Scan for the cell matching the given text and deliver its (x, y) coordinate at center. 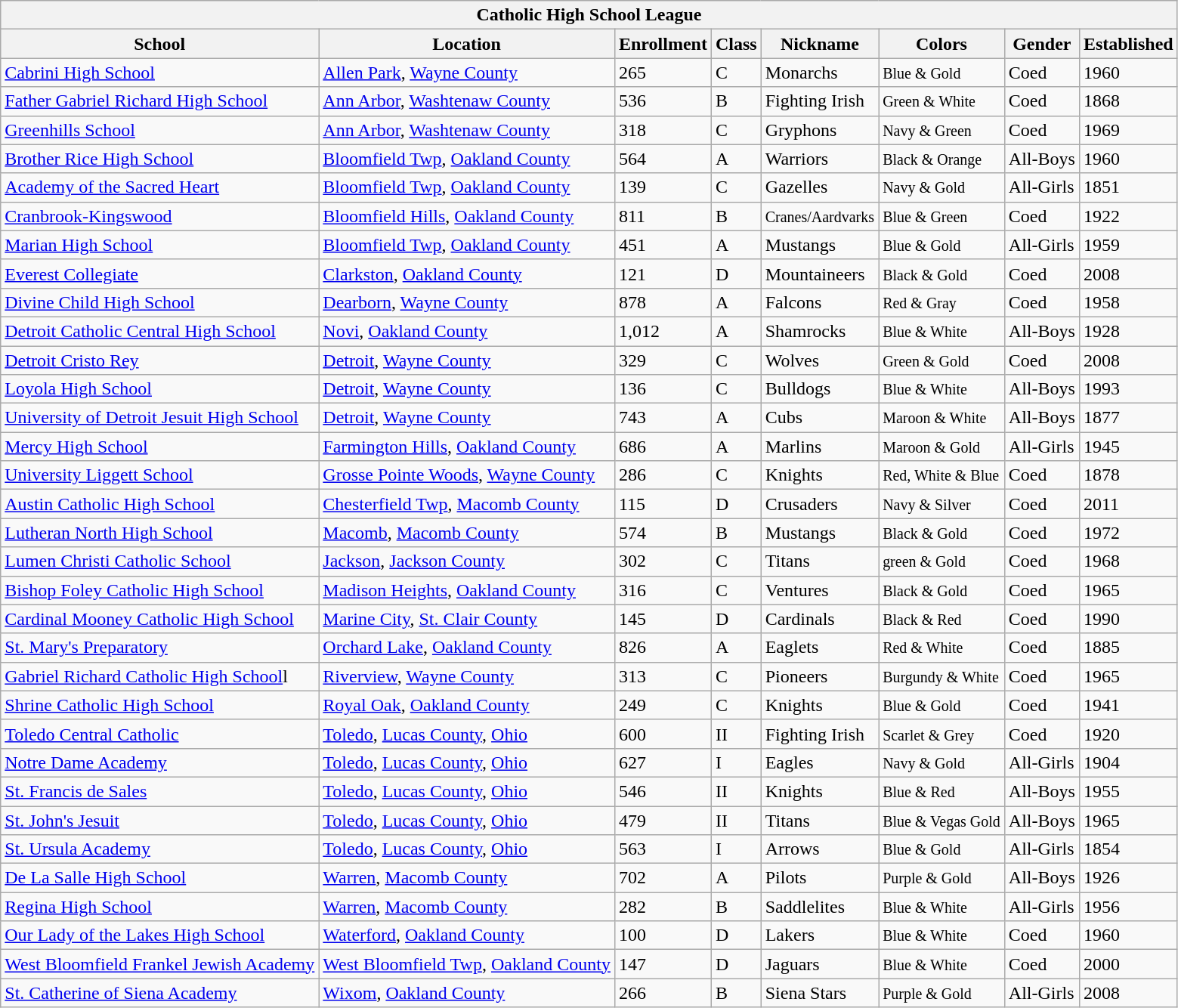
Madison Heights, Oakland County (467, 590)
878 (663, 302)
1993 (1128, 389)
Cardinal Mooney Catholic High School (160, 619)
145 (663, 619)
Pilots (819, 878)
Siena Stars (819, 993)
Lumen Christi Catholic School (160, 561)
139 (663, 187)
Lutheran North High School (160, 533)
Scarlet & Grey (941, 734)
Clarkston, Oakland County (467, 274)
1945 (1128, 447)
313 (663, 676)
1968 (1128, 561)
University of Detroit Jesuit High School (160, 418)
De La Salle High School (160, 878)
1990 (1128, 619)
100 (663, 935)
1972 (1128, 533)
Blue & Vegas Gold (941, 820)
Cabrini High School (160, 73)
Warriors (819, 159)
Nickname (819, 44)
Riverview, Wayne County (467, 676)
Austin Catholic High School (160, 504)
564 (663, 159)
Regina High School (160, 907)
Cranbrook-Kingswood (160, 216)
Catholic High School League (589, 15)
Maroon & Gold (941, 447)
Green & White (941, 101)
Chesterfield Twp, Macomb County (467, 504)
Cardinals (819, 619)
Jaguars (819, 964)
Divine Child High School (160, 302)
316 (663, 590)
1,012 (663, 331)
St. Francis de Sales (160, 791)
Novi, Oakland County (467, 331)
Lakers (819, 935)
249 (663, 705)
1878 (1128, 475)
282 (663, 907)
1956 (1128, 907)
Mountaineers (819, 274)
318 (663, 130)
Marlins (819, 447)
West Bloomfield Twp, Oakland County (467, 964)
686 (663, 447)
2011 (1128, 504)
Blue & Green (941, 216)
574 (663, 533)
Farmington Hills, Oakland County (467, 447)
1959 (1128, 245)
1955 (1128, 791)
Red & Gray (941, 302)
Allen Park, Wayne County (467, 73)
St. John's Jesuit (160, 820)
Marian High School (160, 245)
286 (663, 475)
1868 (1128, 101)
1922 (1128, 216)
Monarchs (819, 73)
627 (663, 762)
811 (663, 216)
Saddlelites (819, 907)
Eagles (819, 762)
563 (663, 849)
Orchard Lake, Oakland County (467, 648)
Shamrocks (819, 331)
Toledo Central Catholic (160, 734)
Black & Orange (941, 159)
Dearborn, Wayne County (467, 302)
School (160, 44)
Cubs (819, 418)
266 (663, 993)
Detroit Catholic Central High School (160, 331)
Crusaders (819, 504)
147 (663, 964)
546 (663, 791)
600 (663, 734)
Father Gabriel Richard High School (160, 101)
West Bloomfield Frankel Jewish Academy (160, 964)
Gender (1041, 44)
Loyola High School (160, 389)
1885 (1128, 648)
Grosse Pointe Woods, Wayne County (467, 475)
Arrows (819, 849)
479 (663, 820)
1851 (1128, 187)
Academy of the Sacred Heart (160, 187)
Wolves (819, 360)
Green & Gold (941, 360)
University Liggett School (160, 475)
115 (663, 504)
702 (663, 878)
Bishop Foley Catholic High School (160, 590)
Enrollment (663, 44)
Ventures (819, 590)
St. Catherine of Siena Academy (160, 993)
Gazelles (819, 187)
Waterford, Oakland County (467, 935)
Mercy High School (160, 447)
Detroit Cristo Rey (160, 360)
1958 (1128, 302)
1928 (1128, 331)
743 (663, 418)
Navy & Green (941, 130)
Notre Dame Academy (160, 762)
Jackson, Jackson County (467, 561)
Black & Red (941, 619)
1941 (1128, 705)
451 (663, 245)
1904 (1128, 762)
Gabriel Richard Catholic High Schooll (160, 676)
329 (663, 360)
1969 (1128, 130)
Wixom, Oakland County (467, 993)
Red & White (941, 648)
Maroon & White (941, 418)
Marine City, St. Clair County (467, 619)
Location (467, 44)
Macomb, Macomb County (467, 533)
Bloomfield Hills, Oakland County (467, 216)
Red, White & Blue (941, 475)
Pioneers (819, 676)
1920 (1128, 734)
Eaglets (819, 648)
Burgundy & White (941, 676)
Everest Collegiate (160, 274)
2000 (1128, 964)
1877 (1128, 418)
Bulldogs (819, 389)
302 (663, 561)
Gryphons (819, 130)
St. Ursula Academy (160, 849)
Class (736, 44)
Brother Rice High School (160, 159)
Falcons (819, 302)
Established (1128, 44)
Our Lady of the Lakes High School (160, 935)
green & Gold (941, 561)
Shrine Catholic High School (160, 705)
St. Mary's Preparatory (160, 648)
536 (663, 101)
Colors (941, 44)
826 (663, 648)
Blue & Red (941, 791)
1926 (1128, 878)
Cranes/Aardvarks (819, 216)
121 (663, 274)
Royal Oak, Oakland County (467, 705)
Navy & Silver (941, 504)
265 (663, 73)
1854 (1128, 849)
Greenhills School (160, 130)
136 (663, 389)
